For the text-containing cell, return its midpoint in [x, y] coordinate format. 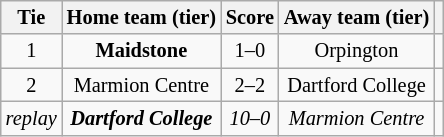
2–2 [250, 85]
Orpington [356, 51]
replay [32, 118]
10–0 [250, 118]
Maidstone [142, 51]
Away team (tier) [356, 17]
Tie [32, 17]
Home team (tier) [142, 17]
1 [32, 51]
1–0 [250, 51]
2 [32, 85]
Score [250, 17]
